Find where the given text appears and provide that cell's center as (X, Y) coordinate. 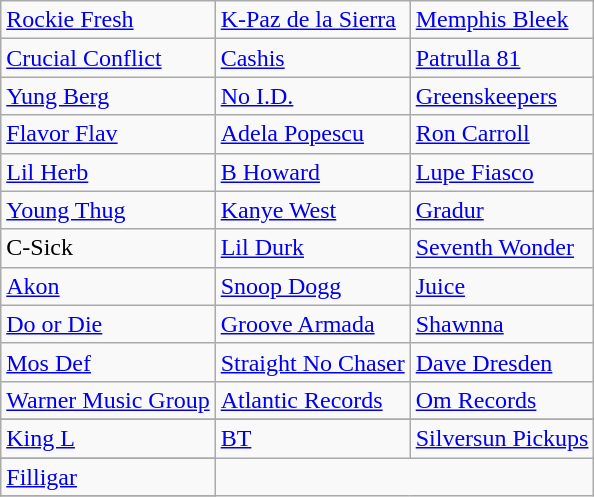
Kanye West (312, 210)
C-Sick (108, 248)
Gradur (502, 210)
B Howard (312, 172)
Crucial Conflict (108, 58)
K-Paz de la Sierra (312, 20)
Seventh Wonder (502, 248)
BT (312, 438)
Atlantic Records (312, 400)
No I.D. (312, 96)
Memphis Bleek (502, 20)
Yung Berg (108, 96)
Om Records (502, 400)
Filligar (108, 477)
Straight No Chaser (312, 362)
Patrulla 81 (502, 58)
Rockie Fresh (108, 20)
Do or Die (108, 324)
Warner Music Group (108, 400)
Dave Dresden (502, 362)
Greenskeepers (502, 96)
Snoop Dogg (312, 286)
Cashis (312, 58)
Shawnna (502, 324)
Lupe Fiasco (502, 172)
Lil Durk (312, 248)
Mos Def (108, 362)
Young Thug (108, 210)
Groove Armada (312, 324)
Adela Popescu (312, 134)
Silversun Pickups (502, 438)
King L (108, 438)
Ron Carroll (502, 134)
Flavor Flav (108, 134)
Juice (502, 286)
Lil Herb (108, 172)
Akon (108, 286)
